Find where the given text appears and provide that cell's center as (x, y) coordinate. 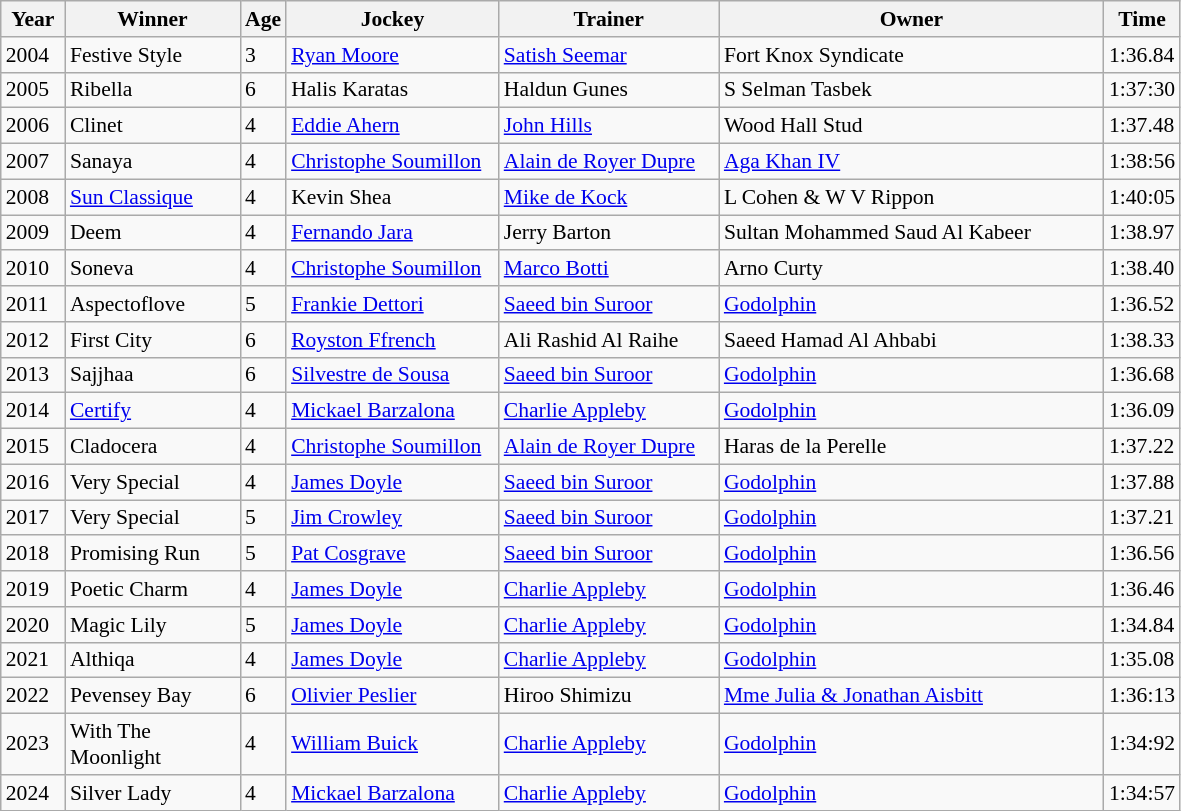
Sajjhaa (152, 375)
Aspectoflove (152, 304)
1:38.97 (1142, 233)
Mike de Kock (609, 197)
Ribella (152, 90)
2024 (33, 793)
1:37.22 (1142, 447)
With The Moonlight (152, 744)
Sultan Mohammed Saud Al Kabeer (912, 233)
Silvestre de Sousa (392, 375)
2009 (33, 233)
2022 (33, 696)
2018 (33, 554)
Haras de la Perelle (912, 447)
3 (263, 55)
1:37.48 (1142, 126)
2021 (33, 660)
2016 (33, 482)
Age (263, 19)
Olivier Peslier (392, 696)
1:38.33 (1142, 340)
Mme Julia & Jonathan Aisbitt (912, 696)
Cladocera (152, 447)
Owner (912, 19)
1:34:57 (1142, 793)
1:36.56 (1142, 554)
Poetic Charm (152, 589)
Hiroo Shimizu (609, 696)
Satish Seemar (609, 55)
Winner (152, 19)
Trainer (609, 19)
1:36.84 (1142, 55)
Jim Crowley (392, 518)
1:37:30 (1142, 90)
1:36:13 (1142, 696)
1:34.84 (1142, 625)
Certify (152, 411)
Saeed Hamad Al Ahbabi (912, 340)
Pevensey Bay (152, 696)
1:34:92 (1142, 744)
1:37.88 (1142, 482)
Ryan Moore (392, 55)
First City (152, 340)
Year (33, 19)
William Buick (392, 744)
Jerry Barton (609, 233)
2023 (33, 744)
Royston Ffrench (392, 340)
Ali Rashid Al Raihe (609, 340)
1:36.09 (1142, 411)
Magic Lily (152, 625)
Deem (152, 233)
Silver Lady (152, 793)
2005 (33, 90)
1:37.21 (1142, 518)
2020 (33, 625)
Halis Karatas (392, 90)
Sun Classique (152, 197)
Sanaya (152, 162)
Aga Khan IV (912, 162)
Eddie Ahern (392, 126)
Pat Cosgrave (392, 554)
2019 (33, 589)
Althiqa (152, 660)
2011 (33, 304)
S Selman Tasbek (912, 90)
Haldun Gunes (609, 90)
L Cohen & W V Rippon (912, 197)
Arno Curty (912, 269)
2010 (33, 269)
1:38:56 (1142, 162)
2007 (33, 162)
1:36.52 (1142, 304)
Promising Run (152, 554)
1:36.68 (1142, 375)
1:40:05 (1142, 197)
Clinet (152, 126)
2015 (33, 447)
1:38.40 (1142, 269)
2013 (33, 375)
Soneva (152, 269)
Fernando Jara (392, 233)
1:35.08 (1142, 660)
Marco Botti (609, 269)
Festive Style (152, 55)
Kevin Shea (392, 197)
1:36.46 (1142, 589)
2014 (33, 411)
2017 (33, 518)
Wood Hall Stud (912, 126)
2006 (33, 126)
2012 (33, 340)
2008 (33, 197)
2004 (33, 55)
Frankie Dettori (392, 304)
Jockey (392, 19)
Fort Knox Syndicate (912, 55)
John Hills (609, 126)
Time (1142, 19)
